Return the [x, y] coordinate for the center point of the cell that contains the specified text.  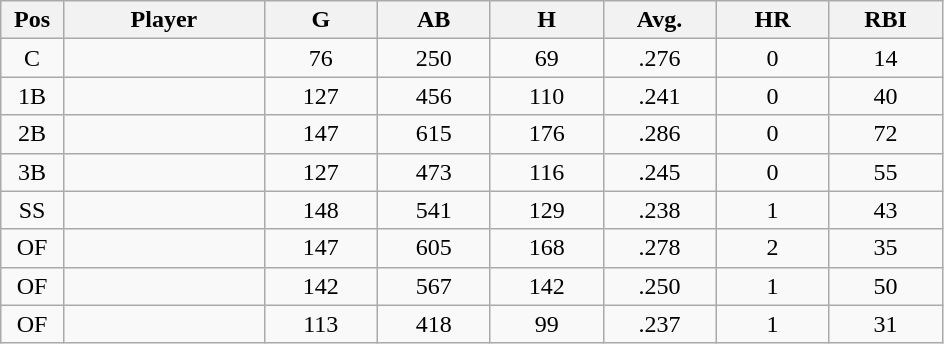
615 [434, 134]
.238 [660, 210]
541 [434, 210]
40 [886, 96]
.250 [660, 286]
.276 [660, 58]
35 [886, 248]
.241 [660, 96]
473 [434, 172]
2 [772, 248]
99 [546, 324]
69 [546, 58]
567 [434, 286]
G [320, 20]
2B [32, 134]
3B [32, 172]
31 [886, 324]
605 [434, 248]
76 [320, 58]
HR [772, 20]
AB [434, 20]
110 [546, 96]
176 [546, 134]
43 [886, 210]
72 [886, 134]
1B [32, 96]
168 [546, 248]
.278 [660, 248]
SS [32, 210]
Avg. [660, 20]
50 [886, 286]
H [546, 20]
.286 [660, 134]
418 [434, 324]
RBI [886, 20]
Pos [32, 20]
.245 [660, 172]
148 [320, 210]
.237 [660, 324]
116 [546, 172]
55 [886, 172]
129 [546, 210]
Player [164, 20]
C [32, 58]
14 [886, 58]
113 [320, 324]
250 [434, 58]
456 [434, 96]
